From the cell containing the given text, extract its center point as (x, y) coordinate. 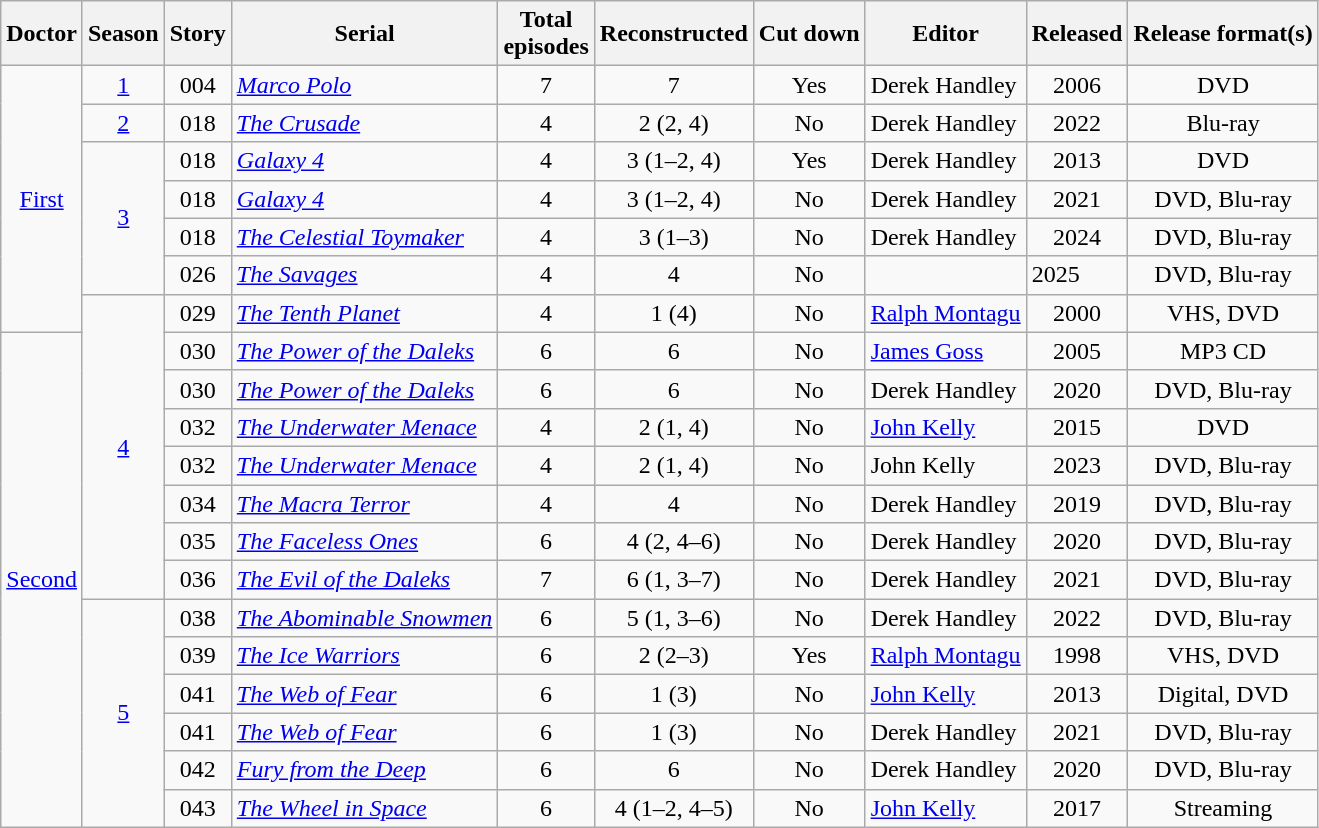
039 (198, 656)
Second (42, 580)
Released (1077, 34)
4 (1–2, 4–5) (674, 808)
Fury from the Deep (364, 770)
2017 (1077, 808)
The Macra Terror (364, 503)
Totalepisodes (546, 34)
3 (1–3) (674, 237)
2005 (1077, 351)
Release format(s) (1223, 34)
3 (123, 218)
036 (198, 580)
2024 (1077, 237)
First (42, 199)
The Savages (364, 275)
2023 (1077, 465)
Editor (946, 34)
The Crusade (364, 123)
Serial (364, 34)
The Abominable Snowmen (364, 618)
Doctor (42, 34)
Blu-ray (1223, 123)
The Celestial Toymaker (364, 237)
4 (2, 4–6) (674, 542)
Season (123, 34)
034 (198, 503)
1998 (1077, 656)
2 (2, 4) (674, 123)
004 (198, 85)
042 (198, 770)
2019 (1077, 503)
2 (123, 123)
2025 (1077, 275)
The Ice Warriors (364, 656)
The Faceless Ones (364, 542)
6 (1, 3–7) (674, 580)
Story (198, 34)
Marco Polo (364, 85)
2 (2–3) (674, 656)
Cut down (809, 34)
5 (123, 713)
2000 (1077, 313)
029 (198, 313)
2015 (1077, 427)
The Evil of the Daleks (364, 580)
James Goss (946, 351)
MP3 CD (1223, 351)
5 (1, 3–6) (674, 618)
043 (198, 808)
026 (198, 275)
Digital, DVD (1223, 694)
1 (123, 85)
1 (4) (674, 313)
035 (198, 542)
038 (198, 618)
Streaming (1223, 808)
2006 (1077, 85)
Reconstructed (674, 34)
The Wheel in Space (364, 808)
The Tenth Planet (364, 313)
